Return [x, y] of the center of cell containing provided text 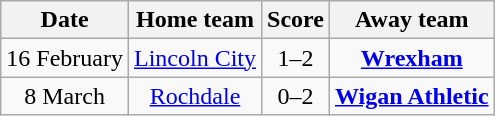
Rochdale [194, 96]
Away team [412, 20]
Lincoln City [194, 58]
Wrexham [412, 58]
Date [65, 20]
Score [296, 20]
1–2 [296, 58]
16 February [65, 58]
0–2 [296, 96]
Wigan Athletic [412, 96]
Home team [194, 20]
8 March [65, 96]
